Provide the (x, y) coordinate of the cell's center where the given text is located.  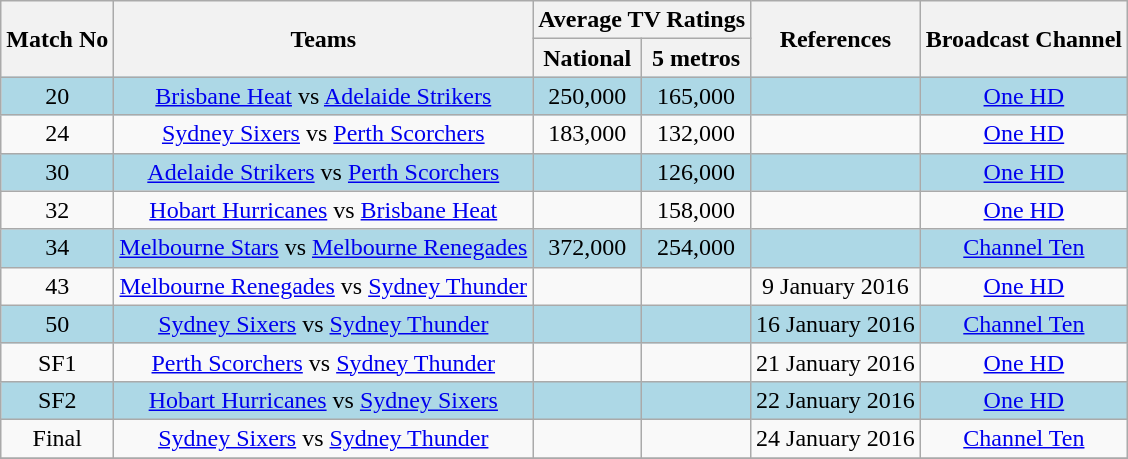
20 (58, 96)
21 January 2016 (836, 362)
250,000 (588, 96)
24 (58, 134)
50 (58, 324)
24 January 2016 (836, 438)
Average TV Ratings (642, 20)
Hobart Hurricanes vs Sydney Sixers (324, 400)
Perth Scorchers vs Sydney Thunder (324, 362)
32 (58, 210)
254,000 (696, 248)
372,000 (588, 248)
SF1 (58, 362)
43 (58, 286)
Match No (58, 39)
SF2 (58, 400)
Sydney Sixers vs Perth Scorchers (324, 134)
22 January 2016 (836, 400)
Broadcast Channel (1024, 39)
5 metros (696, 58)
Melbourne Stars vs Melbourne Renegades (324, 248)
165,000 (696, 96)
Adelaide Strikers vs Perth Scorchers (324, 172)
Brisbane Heat vs Adelaide Strikers (324, 96)
References (836, 39)
National (588, 58)
132,000 (696, 134)
126,000 (696, 172)
Final (58, 438)
34 (58, 248)
183,000 (588, 134)
Teams (324, 39)
9 January 2016 (836, 286)
30 (58, 172)
Melbourne Renegades vs Sydney Thunder (324, 286)
16 January 2016 (836, 324)
Hobart Hurricanes vs Brisbane Heat (324, 210)
158,000 (696, 210)
